Return the [x, y] coordinate for the center point of the cell that contains the specified text.  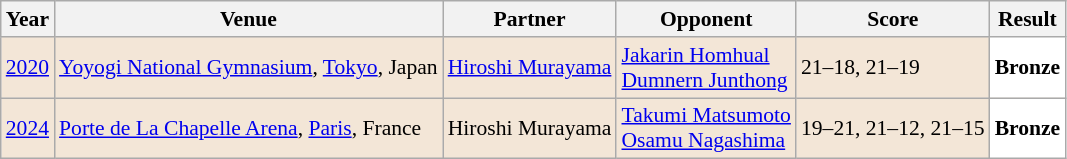
2020 [28, 68]
Partner [530, 19]
Score [893, 19]
Jakarin Homhual Dumnern Junthong [706, 68]
Takumi Matsumoto Osamu Nagashima [706, 128]
Porte de La Chapelle Arena, Paris, France [248, 128]
2024 [28, 128]
Venue [248, 19]
Opponent [706, 19]
Result [1028, 19]
Yoyogi National Gymnasium, Tokyo, Japan [248, 68]
Year [28, 19]
19–21, 21–12, 21–15 [893, 128]
21–18, 21–19 [893, 68]
